Capture the cell that displays the provided text and extract its [X, Y] central coordinate. 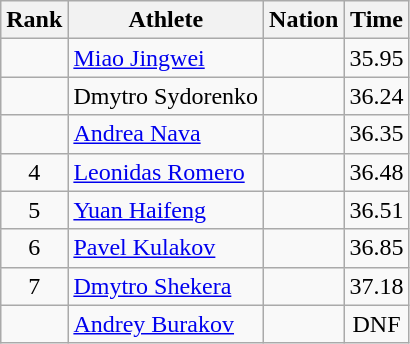
Nation [304, 20]
Rank [34, 20]
5 [34, 210]
DNF [376, 324]
36.24 [376, 96]
35.95 [376, 58]
Miao Jingwei [166, 58]
7 [34, 286]
Andrea Nava [166, 134]
37.18 [376, 286]
Athlete [166, 20]
36.85 [376, 248]
36.35 [376, 134]
Leonidas Romero [166, 172]
36.51 [376, 210]
Dmytro Shekera [166, 286]
Dmytro Sydorenko [166, 96]
36.48 [376, 172]
Andrey Burakov [166, 324]
Yuan Haifeng [166, 210]
Time [376, 20]
Pavel Kulakov [166, 248]
4 [34, 172]
6 [34, 248]
